Return the (X, Y) coordinate for the center point of the cell that contains the specified text.  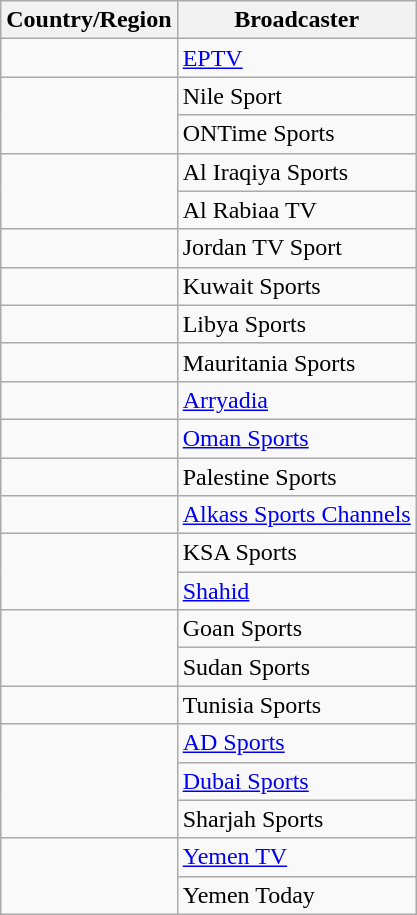
ONTime Sports (296, 134)
Mauritania Sports (296, 362)
Al Iraqiya Sports (296, 172)
AD Sports (296, 743)
Libya Sports (296, 324)
Tunisia Sports (296, 705)
Broadcaster (296, 20)
Yemen Today (296, 895)
Dubai Sports (296, 781)
Country/Region (89, 20)
Palestine Sports (296, 477)
Nile Sport (296, 96)
Sudan Sports (296, 667)
Goan Sports (296, 629)
KSA Sports (296, 553)
Yemen TV (296, 857)
Jordan TV Sport (296, 248)
Alkass Sports Channels (296, 515)
Al Rabiaa TV (296, 210)
Sharjah Sports (296, 819)
Shahid (296, 591)
EPTV (296, 58)
Arryadia (296, 400)
Kuwait Sports (296, 286)
Oman Sports (296, 438)
